Extract the (x, y) coordinate from the center of the cell holding the provided text.  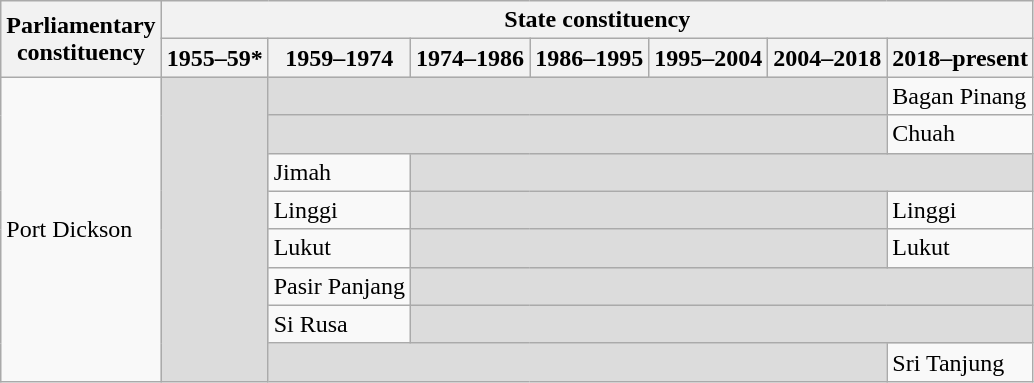
1955–59* (214, 58)
Bagan Pinang (960, 96)
1986–1995 (590, 58)
State constituency (597, 20)
2004–2018 (828, 58)
1995–2004 (708, 58)
Jimah (339, 172)
1974–1986 (470, 58)
Sri Tanjung (960, 362)
Pasir Panjang (339, 286)
2018–present (960, 58)
Port Dickson (81, 229)
1959–1974 (339, 58)
Si Rusa (339, 324)
Parliamentaryconstituency (81, 39)
Chuah (960, 134)
